Return the (X, Y) coordinate for the center point of the cell that contains the specified text.  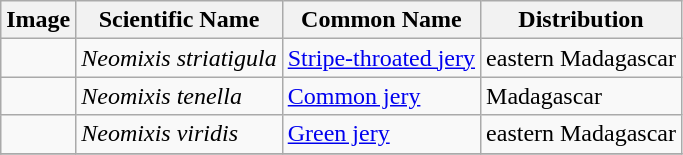
Distribution (582, 20)
Neomixis striatigula (179, 58)
Stripe-throated jery (381, 58)
Image (38, 20)
Green jery (381, 134)
Madagascar (582, 96)
Scientific Name (179, 20)
Common jery (381, 96)
Neomixis tenella (179, 96)
Neomixis viridis (179, 134)
Common Name (381, 20)
